Find where the given text appears and provide that cell's center as (X, Y) coordinate. 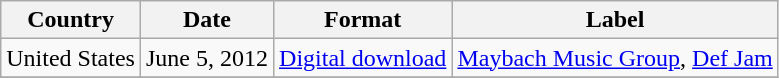
Label (615, 20)
June 5, 2012 (206, 58)
Digital download (363, 58)
Country (71, 20)
Format (363, 20)
Date (206, 20)
United States (71, 58)
Maybach Music Group, Def Jam (615, 58)
